From the cell containing the given text, extract its center point as (X, Y) coordinate. 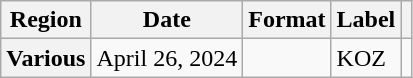
April 26, 2024 (167, 58)
Date (167, 20)
KOZ (366, 58)
Format (287, 20)
Label (366, 20)
Region (46, 20)
Various (46, 58)
